Find where the given text appears and provide that cell's center as (x, y) coordinate. 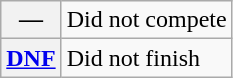
DNF (31, 58)
— (31, 20)
Did not finish (146, 58)
Did not compete (146, 20)
